For the text-containing cell, return its midpoint in (X, Y) coordinate format. 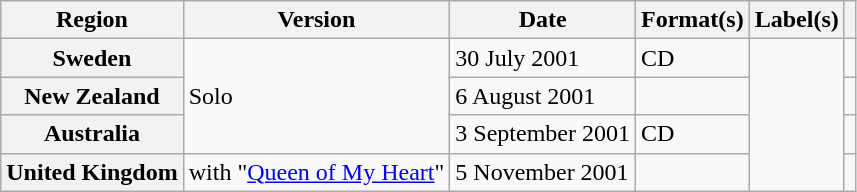
with "Queen of My Heart" (316, 172)
Format(s) (692, 20)
3 September 2001 (543, 134)
United Kingdom (92, 172)
5 November 2001 (543, 172)
Australia (92, 134)
30 July 2001 (543, 58)
New Zealand (92, 96)
Date (543, 20)
Sweden (92, 58)
Label(s) (796, 20)
Version (316, 20)
Solo (316, 96)
Region (92, 20)
6 August 2001 (543, 96)
